Search for the cell housing the specified text and yield its (X, Y) center coordinate. 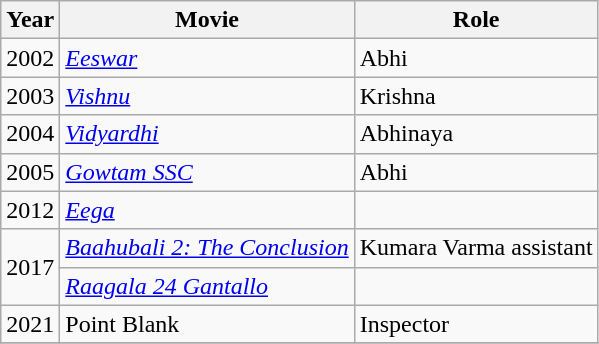
Vidyardhi (207, 134)
Abhinaya (476, 134)
Year (30, 20)
2003 (30, 96)
2002 (30, 58)
Gowtam SSC (207, 172)
2017 (30, 267)
Movie (207, 20)
Raagala 24 Gantallo (207, 286)
Krishna (476, 96)
2004 (30, 134)
Eeswar (207, 58)
2005 (30, 172)
Role (476, 20)
Kumara Varma assistant (476, 248)
Eega (207, 210)
Baahubali 2: The Conclusion (207, 248)
2012 (30, 210)
Point Blank (207, 324)
2021 (30, 324)
Vishnu (207, 96)
Inspector (476, 324)
